From the cell containing the given text, extract its center point as (x, y) coordinate. 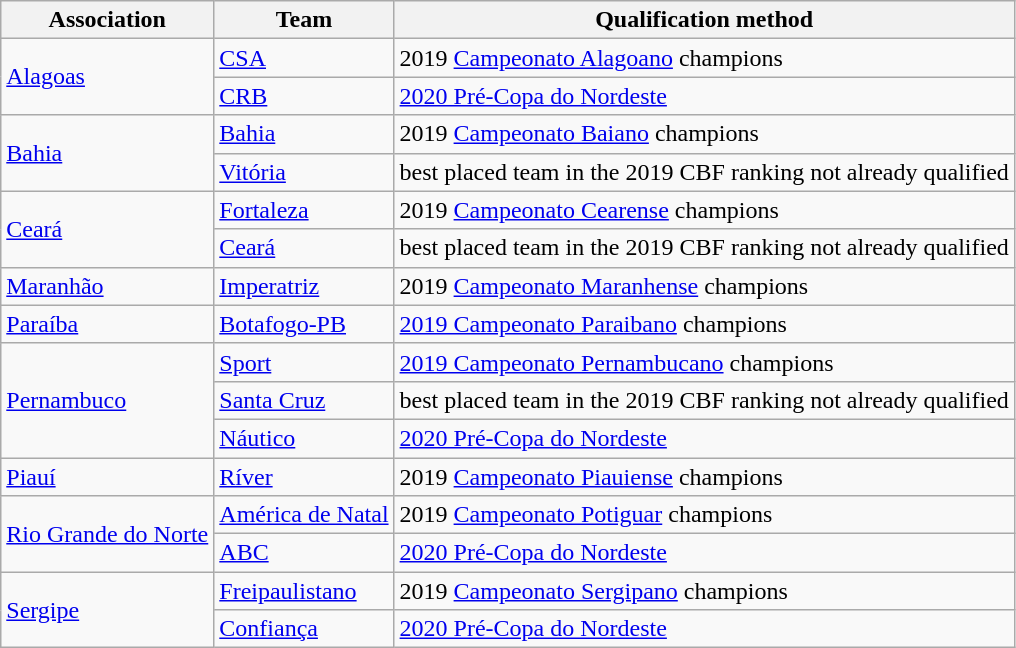
2019 Campeonato Sergipano champions (704, 591)
Botafogo-PB (304, 324)
Alagoas (108, 77)
2019 Campeonato Paraibano champions (704, 324)
América de Natal (304, 515)
2019 Campeonato Potiguar champions (704, 515)
ABC (304, 553)
Maranhão (108, 286)
CSA (304, 58)
2019 Campeonato Alagoano champions (704, 58)
Sport (304, 362)
2019 Campeonato Piauiense champions (704, 477)
2019 Campeonato Pernambucano champions (704, 362)
Santa Cruz (304, 400)
Paraíba (108, 324)
Freipaulistano (304, 591)
Rio Grande do Norte (108, 534)
Confiança (304, 629)
Pernambuco (108, 400)
Vitória (304, 172)
2019 Campeonato Baiano champions (704, 134)
2019 Campeonato Maranhense champions (704, 286)
Sergipe (108, 610)
Imperatriz (304, 286)
Piauí (108, 477)
2019 Campeonato Cearense champions (704, 210)
Náutico (304, 438)
Ríver (304, 477)
CRB (304, 96)
Association (108, 20)
Qualification method (704, 20)
Fortaleza (304, 210)
Team (304, 20)
